Capture the cell that displays the provided text and extract its [x, y] central coordinate. 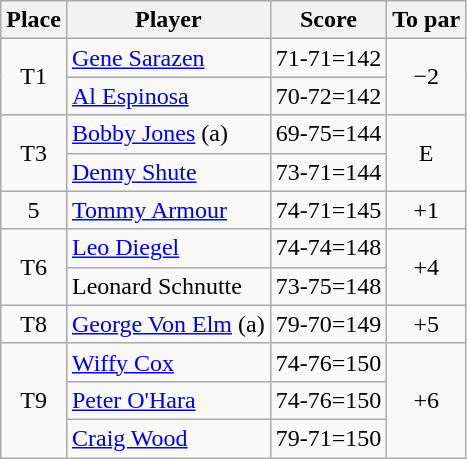
5 [34, 210]
Denny Shute [168, 172]
73-75=148 [328, 286]
Leonard Schnutte [168, 286]
Score [328, 20]
−2 [426, 77]
Bobby Jones (a) [168, 134]
Player [168, 20]
Gene Sarazen [168, 58]
Craig Wood [168, 438]
+1 [426, 210]
Wiffy Cox [168, 362]
Al Espinosa [168, 96]
+5 [426, 324]
69-75=144 [328, 134]
+6 [426, 400]
71-71=142 [328, 58]
T3 [34, 153]
Peter O'Hara [168, 400]
T8 [34, 324]
74-74=148 [328, 248]
+4 [426, 267]
79-71=150 [328, 438]
79-70=149 [328, 324]
Leo Diegel [168, 248]
Tommy Armour [168, 210]
T1 [34, 77]
T6 [34, 267]
70-72=142 [328, 96]
George Von Elm (a) [168, 324]
To par [426, 20]
T9 [34, 400]
74-71=145 [328, 210]
73-71=144 [328, 172]
E [426, 153]
Place [34, 20]
